For the text-containing cell, return its midpoint in (X, Y) coordinate format. 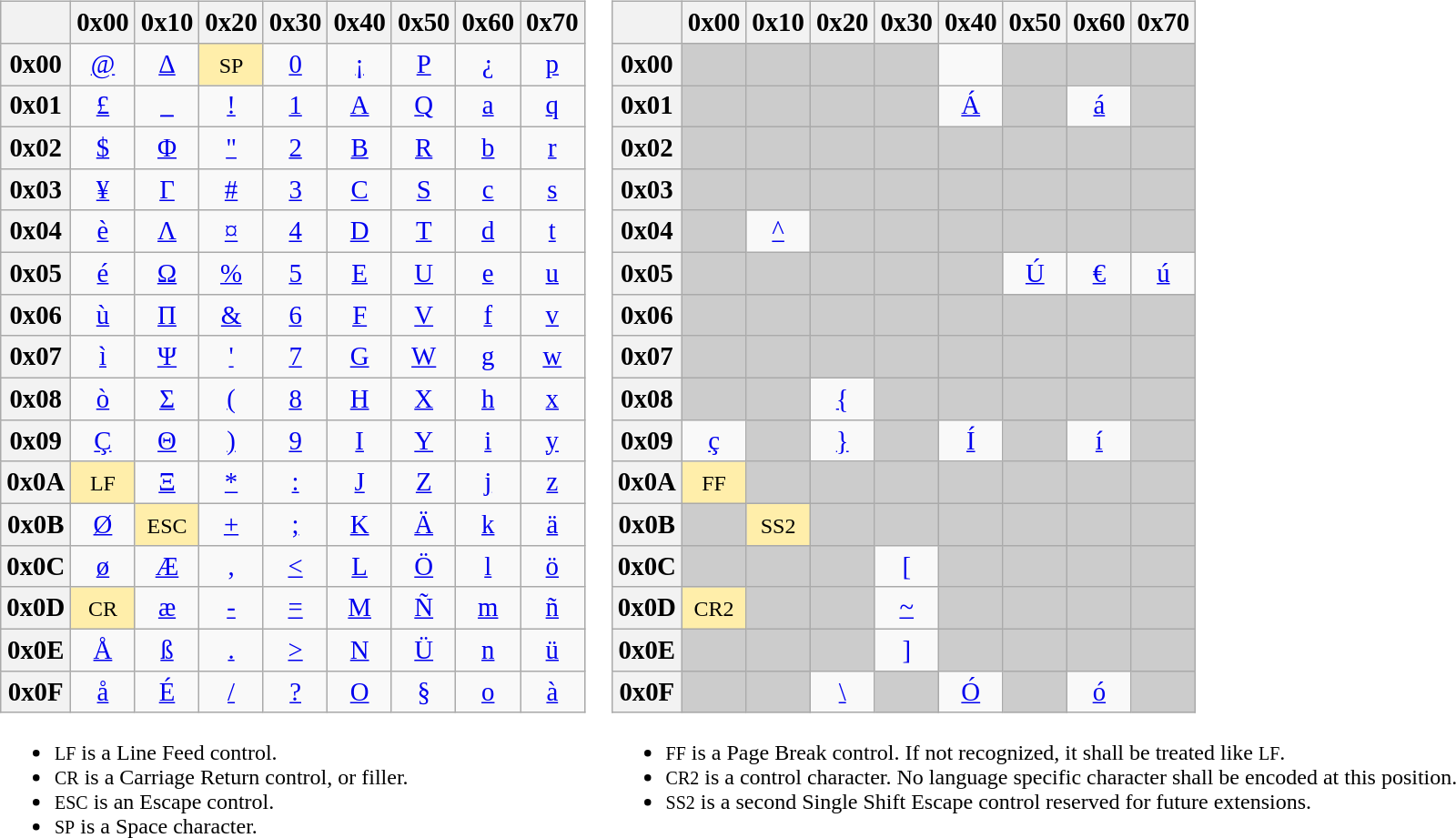
CR2 (713, 608)
; (295, 524)
^ (779, 231)
( (231, 399)
í (1099, 440)
L (360, 566)
£ (104, 106)
A (360, 106)
P (424, 65)
ESC (167, 524)
Í (970, 440)
Ø (104, 524)
Æ (167, 566)
J (360, 482)
Θ (167, 440)
¿ (488, 65)
Ä (424, 524)
€ (1099, 273)
{ (843, 399)
o (488, 692)
} (843, 440)
7 (295, 357)
¡ (360, 65)
ò (104, 399)
ç (713, 440)
Ψ (167, 357)
1 (295, 106)
á (1099, 106)
] (906, 650)
2 (295, 147)
, (231, 566)
O (360, 692)
j (488, 482)
[ (906, 566)
C (360, 189)
m (488, 608)
- (231, 608)
" (231, 147)
z (553, 482)
¤ (231, 231)
ú (1163, 273)
% (231, 273)
Å (104, 650)
\ (843, 692)
CR (104, 608)
ó (1099, 692)
6 (295, 315)
n (488, 650)
ì (104, 357)
p (553, 65)
b (488, 147)
S (424, 189)
Σ (167, 399)
Ñ (424, 608)
Λ (167, 231)
X (424, 399)
a (488, 106)
Q (424, 106)
ñ (553, 608)
_ (167, 106)
w (553, 357)
LF (104, 482)
Γ (167, 189)
Ç (104, 440)
Φ (167, 147)
B (360, 147)
* (231, 482)
SP (231, 65)
E (360, 273)
æ (167, 608)
< (295, 566)
e (488, 273)
FF (713, 482)
f (488, 315)
i (488, 440)
É (167, 692)
x (553, 399)
ä (553, 524)
N (360, 650)
F (360, 315)
= (295, 608)
T (424, 231)
t (553, 231)
ü (553, 650)
U (424, 273)
V (424, 315)
Z (424, 482)
~ (906, 608)
à (553, 692)
$ (104, 147)
h (488, 399)
å (104, 692)
Ξ (167, 482)
! (231, 106)
c (488, 189)
Ü (424, 650)
. (231, 650)
l (488, 566)
u (553, 273)
@ (104, 65)
§ (424, 692)
9 (295, 440)
3 (295, 189)
SS2 (779, 524)
y (553, 440)
Ú (1036, 273)
g (488, 357)
4 (295, 231)
Ω (167, 273)
ö (553, 566)
Ö (424, 566)
> (295, 650)
Ó (970, 692)
ù (104, 315)
8 (295, 399)
Á (970, 106)
# (231, 189)
G (360, 357)
k (488, 524)
' (231, 357)
Δ (167, 65)
I (360, 440)
/ (231, 692)
Y (424, 440)
v (553, 315)
W (424, 357)
è (104, 231)
? (295, 692)
¥ (104, 189)
q (553, 106)
d (488, 231)
Π (167, 315)
r (553, 147)
K (360, 524)
ß (167, 650)
& (231, 315)
s (553, 189)
R (424, 147)
+ (231, 524)
: (295, 482)
5 (295, 273)
é (104, 273)
M (360, 608)
0 (295, 65)
ø (104, 566)
) (231, 440)
H (360, 399)
D (360, 231)
